For the text-containing cell, return its midpoint in [x, y] coordinate format. 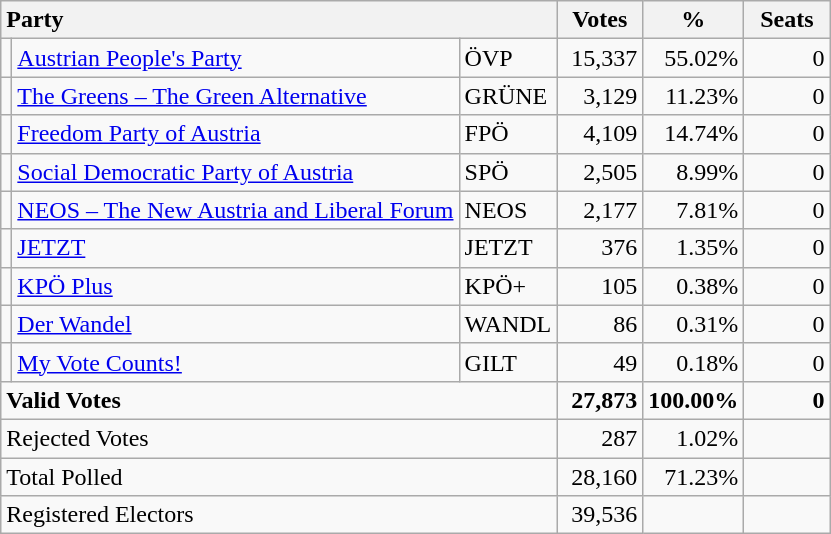
15,337 [600, 58]
39,536 [600, 515]
NEOS – The New Austria and Liberal Forum [236, 210]
Total Polled [279, 477]
376 [600, 248]
0.31% [694, 324]
14.74% [694, 134]
WANDL [508, 324]
The Greens – The Green Alternative [236, 96]
28,160 [600, 477]
Rejected Votes [279, 438]
7.81% [694, 210]
55.02% [694, 58]
0.18% [694, 362]
1.02% [694, 438]
Votes [600, 20]
4,109 [600, 134]
GILT [508, 362]
100.00% [694, 400]
KPÖ+ [508, 286]
Registered Electors [279, 515]
% [694, 20]
2,505 [600, 172]
GRÜNE [508, 96]
Der Wandel [236, 324]
NEOS [508, 210]
11.23% [694, 96]
2,177 [600, 210]
Party [279, 20]
SPÖ [508, 172]
86 [600, 324]
KPÖ Plus [236, 286]
Seats [787, 20]
287 [600, 438]
3,129 [600, 96]
My Vote Counts! [236, 362]
27,873 [600, 400]
Valid Votes [279, 400]
71.23% [694, 477]
0.38% [694, 286]
8.99% [694, 172]
Social Democratic Party of Austria [236, 172]
49 [600, 362]
Freedom Party of Austria [236, 134]
ÖVP [508, 58]
FPÖ [508, 134]
Austrian People's Party [236, 58]
1.35% [694, 248]
105 [600, 286]
